Pinpoint the cell where the given text exists, returning its (X, Y) midpoint coordinate. 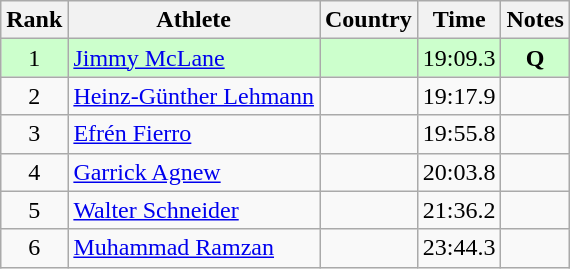
21:36.2 (459, 210)
19:17.9 (459, 96)
Athlete (194, 20)
1 (34, 58)
Garrick Agnew (194, 172)
2 (34, 96)
Heinz-Günther Lehmann (194, 96)
Jimmy McLane (194, 58)
19:09.3 (459, 58)
5 (34, 210)
Country (369, 20)
Rank (34, 20)
Muhammad Ramzan (194, 248)
4 (34, 172)
Walter Schneider (194, 210)
6 (34, 248)
Time (459, 20)
Notes (535, 20)
3 (34, 134)
23:44.3 (459, 248)
Efrén Fierro (194, 134)
Q (535, 58)
20:03.8 (459, 172)
19:55.8 (459, 134)
